From the cell containing the given text, extract its center point as [X, Y] coordinate. 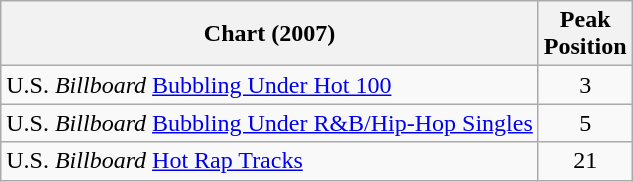
U.S. Billboard Bubbling Under Hot 100 [270, 85]
21 [585, 161]
U.S. Billboard Hot Rap Tracks [270, 161]
Chart (2007) [270, 34]
PeakPosition [585, 34]
5 [585, 123]
U.S. Billboard Bubbling Under R&B/Hip-Hop Singles [270, 123]
3 [585, 85]
